Detect which cell encompasses the target text, then output its [X, Y] center coordinate. 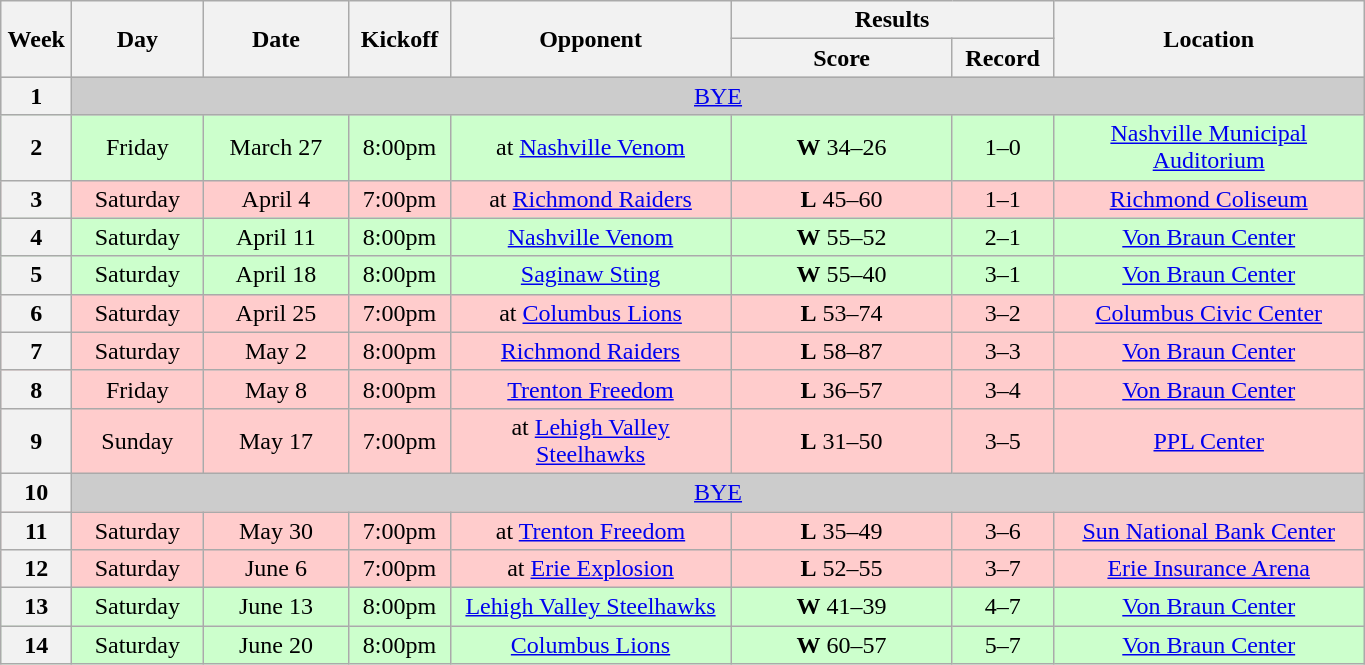
Nashville Venom [590, 237]
Day [138, 39]
Sun National Bank Center [1208, 531]
Location [1208, 39]
W 41–39 [842, 607]
11 [36, 531]
5–7 [1002, 645]
April 4 [276, 199]
10 [36, 492]
4 [36, 237]
8 [36, 389]
at Columbus Lions [590, 313]
Nashville Municipal Auditorium [1208, 148]
May 30 [276, 531]
at Nashville Venom [590, 148]
5 [36, 275]
12 [36, 569]
Results [892, 20]
3–3 [1002, 351]
1–0 [1002, 148]
3–2 [1002, 313]
9 [36, 440]
May 2 [276, 351]
Richmond Raiders [590, 351]
Week [36, 39]
L 52–55 [842, 569]
May 8 [276, 389]
April 18 [276, 275]
L 31–50 [842, 440]
Record [1002, 58]
3–5 [1002, 440]
at Trenton Freedom [590, 531]
W 55–52 [842, 237]
6 [36, 313]
Score [842, 58]
Richmond Coliseum [1208, 199]
2 [36, 148]
3 [36, 199]
W 60–57 [842, 645]
Sunday [138, 440]
3–4 [1002, 389]
L 53–74 [842, 313]
at Lehigh Valley Steelhawks [590, 440]
April 25 [276, 313]
3–6 [1002, 531]
3–7 [1002, 569]
at Erie Explosion [590, 569]
3–1 [1002, 275]
L 45–60 [842, 199]
L 35–49 [842, 531]
Trenton Freedom [590, 389]
W 34–26 [842, 148]
14 [36, 645]
W 55–40 [842, 275]
March 27 [276, 148]
7 [36, 351]
Saginaw Sting [590, 275]
Kickoff [400, 39]
1–1 [1002, 199]
Opponent [590, 39]
L 36–57 [842, 389]
2–1 [1002, 237]
13 [36, 607]
at Richmond Raiders [590, 199]
Lehigh Valley Steelhawks [590, 607]
May 17 [276, 440]
June 6 [276, 569]
Columbus Lions [590, 645]
L 58–87 [842, 351]
April 11 [276, 237]
Columbus Civic Center [1208, 313]
June 13 [276, 607]
PPL Center [1208, 440]
Erie Insurance Arena [1208, 569]
4–7 [1002, 607]
Date [276, 39]
June 20 [276, 645]
1 [36, 96]
